Locate the cell with the specified text and output its [X, Y] center coordinate. 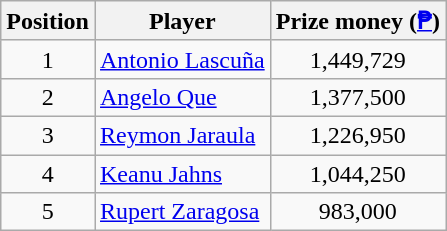
Reymon Jaraula [182, 135]
1,377,500 [358, 97]
Player [182, 21]
3 [48, 135]
1 [48, 59]
5 [48, 212]
1,449,729 [358, 59]
1,226,950 [358, 135]
Position [48, 21]
2 [48, 97]
983,000 [358, 212]
Angelo Que [182, 97]
4 [48, 173]
1,044,250 [358, 173]
Rupert Zaragosa [182, 212]
Prize money (₱) [358, 21]
Keanu Jahns [182, 173]
Antonio Lascuña [182, 59]
